Search for the cell housing the specified text and yield its (x, y) center coordinate. 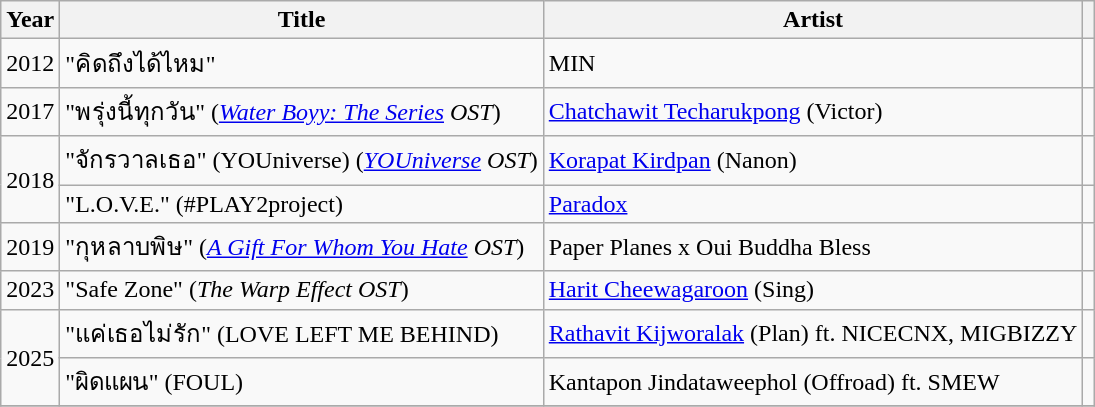
Kantapon Jindataweephol (Offroad) ft. SMEW (813, 382)
2018 (30, 180)
2012 (30, 64)
"L.O.V.E." (#PLAY2project) (302, 203)
2025 (30, 358)
2017 (30, 112)
Paradox (813, 203)
"Safe Zone" (The Warp Effect OST) (302, 290)
"จักรวาลเธอ" (YOUniverse) (YOUniverse OST) (302, 160)
"คิดถึงได้ไหม" (302, 64)
MIN (813, 64)
Chatchawit Techarukpong (Victor) (813, 112)
Harit Cheewagaroon (Sing) (813, 290)
2023 (30, 290)
"แค่เธอไม่รัก" (LOVE LEFT ME BEHIND) (302, 334)
2019 (30, 248)
"กุหลาบพิษ" (A Gift For Whom You Hate OST) (302, 248)
Paper Planes x Oui Buddha Bless (813, 248)
Title (302, 20)
"ผิดแผน" (FOUL) (302, 382)
Rathavit Kijworalak (Plan) ft. NICECNX, MIGBIZZY (813, 334)
Year (30, 20)
Artist (813, 20)
Korapat Kirdpan (Nanon) (813, 160)
"พรุ่งนี้ทุกวัน" (Water Boyy: The Series OST) (302, 112)
